Locate the cell with the specified text and output its (X, Y) center coordinate. 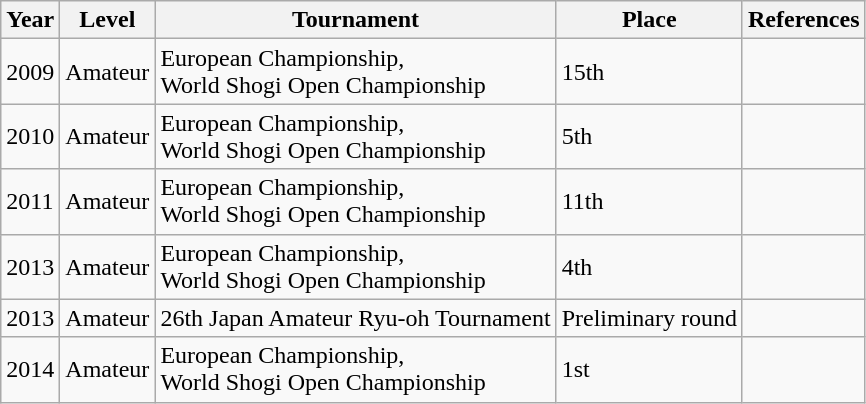
15th (649, 72)
Year (30, 20)
2014 (30, 370)
Level (108, 20)
2011 (30, 202)
Place (649, 20)
Preliminary round (649, 318)
11th (649, 202)
1st (649, 370)
2010 (30, 136)
Tournament (356, 20)
5th (649, 136)
4th (649, 266)
References (804, 20)
26th Japan Amateur Ryu-oh Tournament (356, 318)
2009 (30, 72)
